Scan for the cell matching the given text and deliver its [X, Y] coordinate at center. 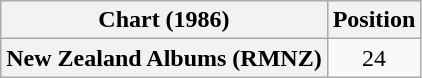
New Zealand Albums (RMNZ) [164, 58]
24 [374, 58]
Chart (1986) [164, 20]
Position [374, 20]
